Extract the (x, y) coordinate from the center of the cell holding the provided text.  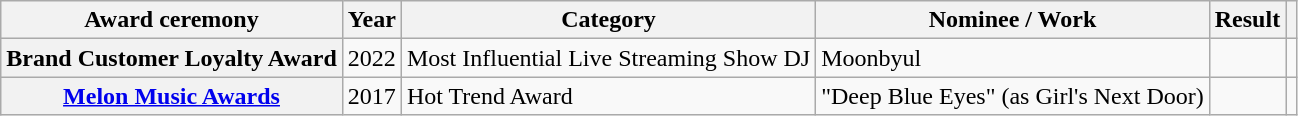
Moonbyul (1013, 58)
Year (372, 20)
Result (1247, 20)
Category (608, 20)
Nominee / Work (1013, 20)
Most Influential Live Streaming Show DJ (608, 58)
2017 (372, 96)
Award ceremony (172, 20)
Melon Music Awards (172, 96)
Brand Customer Loyalty Award (172, 58)
"Deep Blue Eyes" (as Girl's Next Door) (1013, 96)
Hot Trend Award (608, 96)
2022 (372, 58)
